Capture the cell that displays the provided text and extract its (x, y) central coordinate. 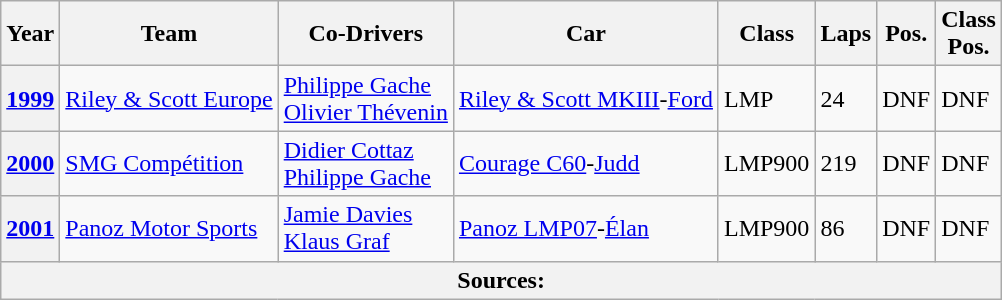
Class (766, 34)
Jamie Davies Klaus Graf (366, 228)
219 (846, 164)
ClassPos. (969, 34)
Philippe Gache Olivier Thévenin (366, 98)
Sources: (502, 280)
Car (586, 34)
Panoz LMP07-Élan (586, 228)
86 (846, 228)
2000 (30, 164)
1999 (30, 98)
Team (169, 34)
Co-Drivers (366, 34)
2001 (30, 228)
Pos. (906, 34)
Didier Cottaz Philippe Gache (366, 164)
Laps (846, 34)
LMP (766, 98)
SMG Compétition (169, 164)
24 (846, 98)
Riley & Scott Europe (169, 98)
Courage C60-Judd (586, 164)
Panoz Motor Sports (169, 228)
Year (30, 34)
Riley & Scott MKIII-Ford (586, 98)
